Return [X, Y] of the center of cell containing provided text 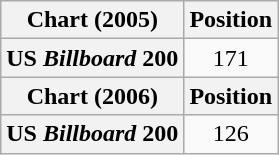
Chart (2006) [92, 96]
Chart (2005) [92, 20]
126 [231, 134]
171 [231, 58]
